From the cell containing the given text, extract its center point as (X, Y) coordinate. 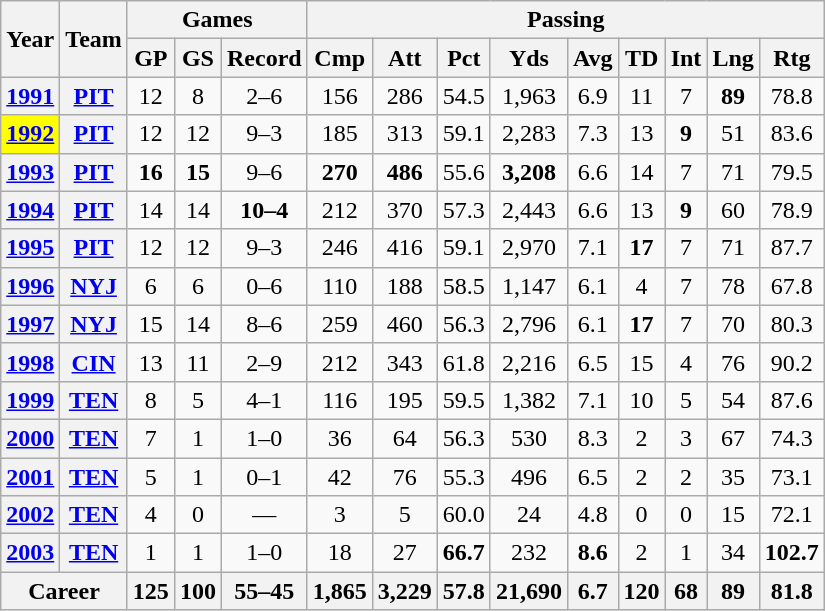
Career (64, 591)
7.3 (592, 134)
1994 (30, 210)
8–6 (264, 324)
6.9 (592, 96)
36 (340, 438)
24 (528, 515)
0–6 (264, 286)
78 (733, 286)
67.8 (792, 286)
54 (733, 400)
Lng (733, 58)
54.5 (464, 96)
35 (733, 477)
2001 (30, 477)
CIN (94, 362)
51 (733, 134)
2,796 (528, 324)
60 (733, 210)
90.2 (792, 362)
16 (150, 172)
1992 (30, 134)
370 (404, 210)
Avg (592, 58)
68 (686, 591)
Cmp (340, 58)
Passing (566, 20)
80.3 (792, 324)
8.3 (592, 438)
2–9 (264, 362)
343 (404, 362)
55.6 (464, 172)
66.7 (464, 553)
87.7 (792, 248)
2–6 (264, 96)
0–1 (264, 477)
259 (340, 324)
Team (94, 39)
Rtg (792, 58)
195 (404, 400)
1991 (30, 96)
496 (528, 477)
102.7 (792, 553)
1993 (30, 172)
70 (733, 324)
246 (340, 248)
270 (340, 172)
3,229 (404, 591)
Att (404, 58)
125 (150, 591)
GS (198, 58)
232 (528, 553)
34 (733, 553)
Games (217, 20)
59.5 (464, 400)
Record (264, 58)
3,208 (528, 172)
78.8 (792, 96)
GP (150, 58)
2000 (30, 438)
73.1 (792, 477)
55.3 (464, 477)
TD (642, 58)
1997 (30, 324)
72.1 (792, 515)
— (264, 515)
58.5 (464, 286)
Yds (528, 58)
313 (404, 134)
1,382 (528, 400)
1,147 (528, 286)
83.6 (792, 134)
42 (340, 477)
Pct (464, 58)
10–4 (264, 210)
2002 (30, 515)
81.8 (792, 591)
4–1 (264, 400)
1,963 (528, 96)
21,690 (528, 591)
4.8 (592, 515)
416 (404, 248)
6.7 (592, 591)
120 (642, 591)
2,283 (528, 134)
286 (404, 96)
78.9 (792, 210)
61.8 (464, 362)
110 (340, 286)
87.6 (792, 400)
1995 (30, 248)
188 (404, 286)
1998 (30, 362)
79.5 (792, 172)
67 (733, 438)
1999 (30, 400)
74.3 (792, 438)
18 (340, 553)
2003 (30, 553)
460 (404, 324)
9–6 (264, 172)
1996 (30, 286)
1,865 (340, 591)
57.3 (464, 210)
100 (198, 591)
2,970 (528, 248)
64 (404, 438)
8.6 (592, 553)
27 (404, 553)
57.8 (464, 591)
185 (340, 134)
530 (528, 438)
2,443 (528, 210)
2,216 (528, 362)
55–45 (264, 591)
156 (340, 96)
Int (686, 58)
116 (340, 400)
10 (642, 400)
486 (404, 172)
Year (30, 39)
60.0 (464, 515)
